From the cell containing the given text, extract its center point as [x, y] coordinate. 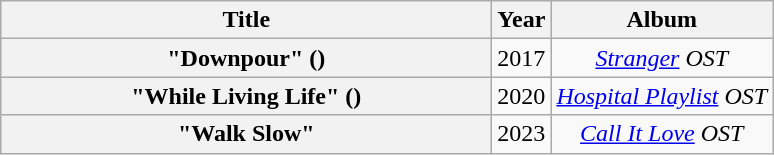
"Walk Slow" [246, 134]
Album [662, 20]
"While Living Life" () [246, 96]
Hospital Playlist OST [662, 96]
Title [246, 20]
2020 [522, 96]
Stranger OST [662, 58]
"Downpour" () [246, 58]
2017 [522, 58]
2023 [522, 134]
Year [522, 20]
Call It Love OST [662, 134]
